Find where the given text appears and provide that cell's center as (X, Y) coordinate. 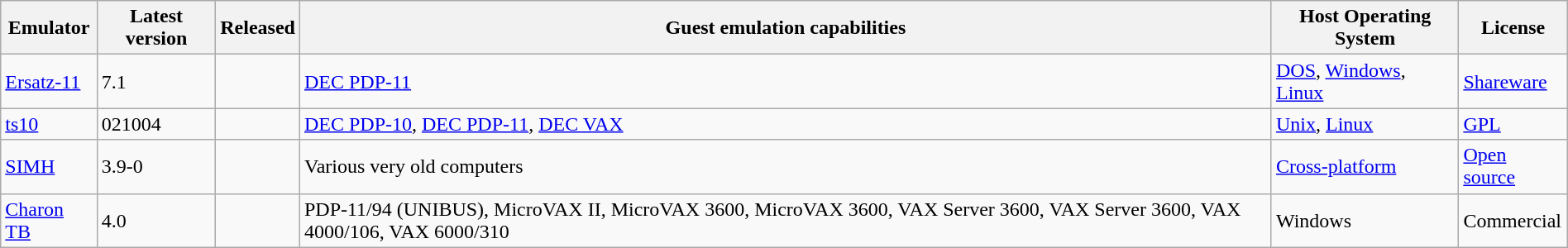
DEC PDP-11 (786, 81)
Open source (1513, 167)
Ersatz-11 (50, 81)
Windows (1365, 220)
7.1 (155, 81)
ts10 (50, 124)
Cross-platform (1365, 167)
License (1513, 28)
Latest version (155, 28)
Commercial (1513, 220)
DEC PDP-10, DEC PDP-11, DEC VAX (786, 124)
GPL (1513, 124)
PDP-11/94 (UNIBUS), MicroVAX II, MicroVAX 3600, MicroVAX 3600, VAX Server 3600, VAX Server 3600, VAX 4000/106, VAX 6000/310 (786, 220)
Released (258, 28)
3.9-0 (155, 167)
Guest emulation capabilities (786, 28)
021004 (155, 124)
4.0 (155, 220)
Unix, Linux (1365, 124)
SIMH (50, 167)
Shareware (1513, 81)
DOS, Windows, Linux (1365, 81)
Emulator (50, 28)
Various very old computers (786, 167)
Host Operating System (1365, 28)
Charon TB (50, 220)
